Determine the (X, Y) coordinate at the center of the cell enclosing the given text.  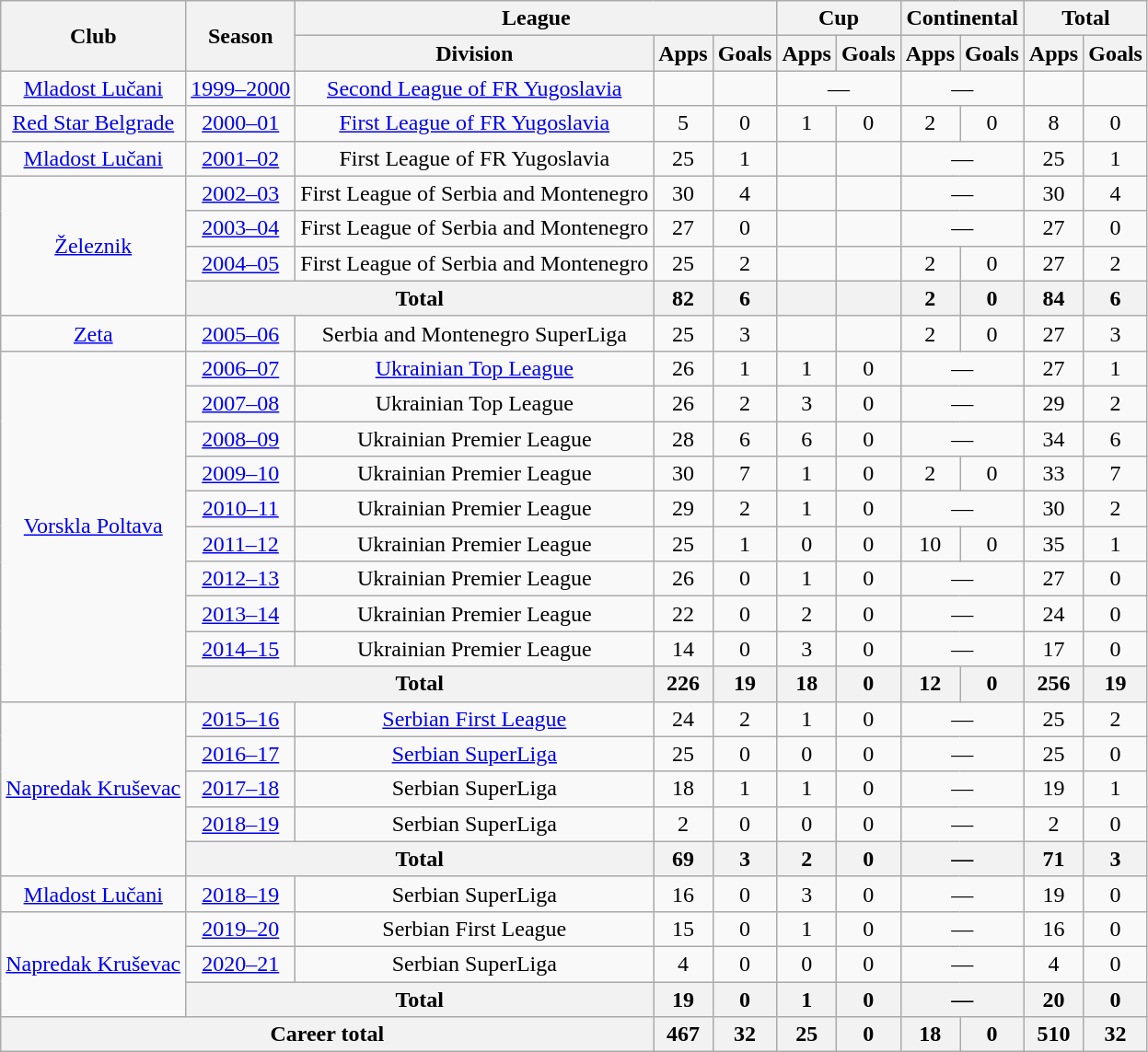
League (536, 18)
2006–07 (241, 368)
510 (1053, 1035)
8 (1053, 123)
71 (1053, 859)
Red Star Belgrade (94, 123)
10 (930, 544)
2014–15 (241, 649)
2016–17 (241, 754)
35 (1053, 544)
69 (683, 859)
1999–2000 (241, 88)
20 (1053, 999)
2012–13 (241, 579)
2004–05 (241, 263)
2000–01 (241, 123)
Cup (839, 18)
2013–14 (241, 614)
Železnik (94, 246)
82 (683, 298)
33 (1053, 474)
Vorskla Poltava (94, 526)
34 (1053, 439)
2008–09 (241, 439)
467 (683, 1035)
14 (683, 649)
256 (1053, 684)
Serbia and Montenegro SuperLiga (475, 333)
Career total (328, 1035)
Zeta (94, 333)
2001–02 (241, 158)
2020–21 (241, 964)
Division (475, 53)
2010–11 (241, 509)
2002–03 (241, 193)
22 (683, 614)
Club (94, 36)
226 (683, 684)
Second League of FR Yugoslavia (475, 88)
2007–08 (241, 403)
2019–20 (241, 929)
Continental (962, 18)
2015–16 (241, 719)
2011–12 (241, 544)
Season (241, 36)
84 (1053, 298)
2003–04 (241, 228)
2017–18 (241, 789)
17 (1053, 649)
2005–06 (241, 333)
2009–10 (241, 474)
15 (683, 929)
28 (683, 439)
5 (683, 123)
12 (930, 684)
